Output the (X, Y) coordinate of the center of the cell containing the given text.  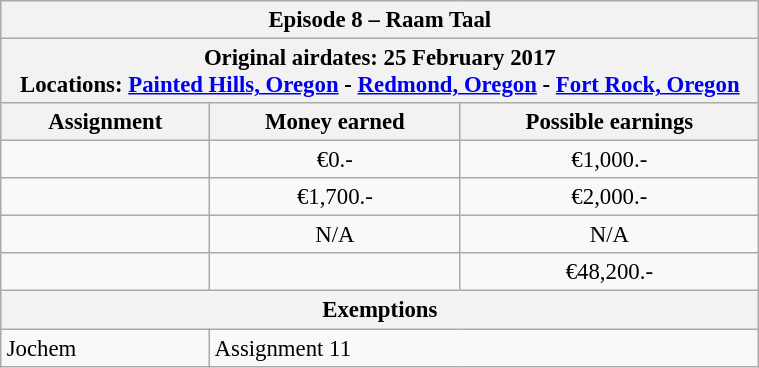
€1,000.- (609, 160)
€0.- (334, 160)
Assignment (105, 122)
€2,000.- (609, 197)
Exemptions (380, 310)
Money earned (334, 122)
Possible earnings (609, 122)
Jochem (105, 347)
Assignment 11 (484, 347)
€48,200.- (609, 272)
Original airdates: 25 February 2017Locations: Painted Hills, Oregon - Redmond, Oregon - Fort Rock, Oregon (380, 70)
Episode 8 – Raam Taal (380, 20)
€1,700.- (334, 197)
